Determine the [x, y] coordinate at the center of the cell enclosing the given text.  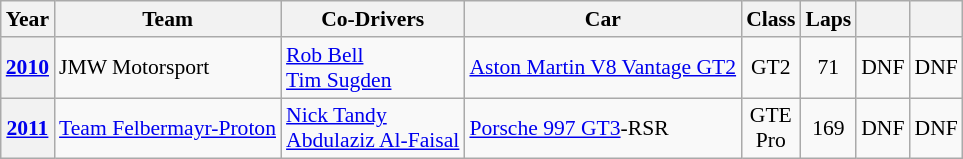
Rob Bell Tim Sugden [372, 68]
Co-Drivers [372, 19]
Laps [828, 19]
Nick Tandy Abdulaziz Al-Faisal [372, 128]
GT2 [770, 68]
Porsche 997 GT3-RSR [602, 128]
Car [602, 19]
2010 [28, 68]
169 [828, 128]
Team [168, 19]
Aston Martin V8 Vantage GT2 [602, 68]
Class [770, 19]
71 [828, 68]
Year [28, 19]
2011 [28, 128]
JMW Motorsport [168, 68]
GTEPro [770, 128]
Team Felbermayr-Proton [168, 128]
